Find where the given text appears and provide that cell's center as (x, y) coordinate. 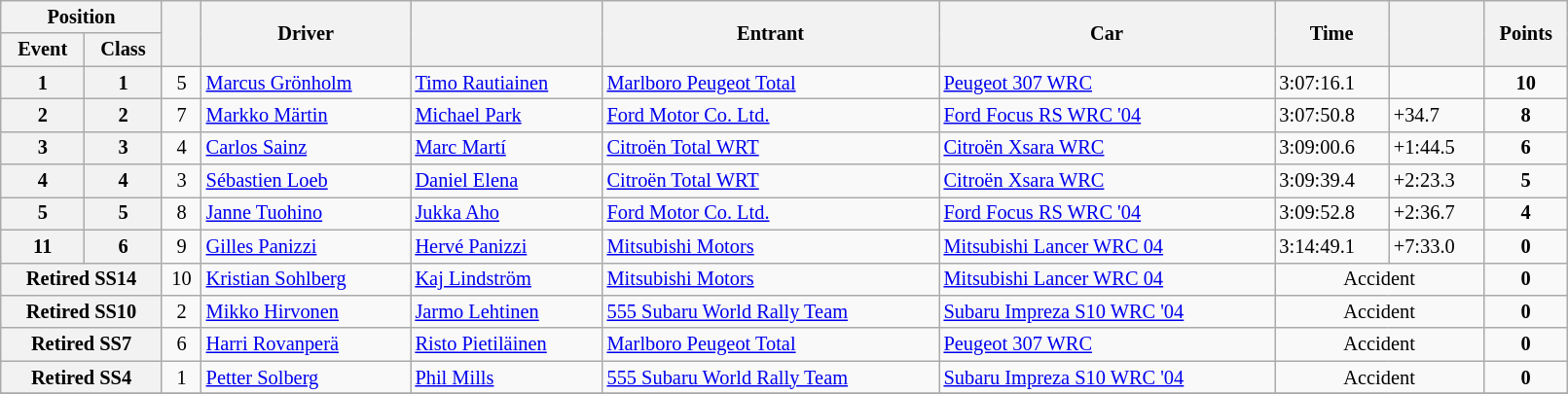
3:14:49.1 (1331, 246)
Gilles Panizzi (306, 246)
3:07:16.1 (1331, 83)
Mikko Hirvonen (306, 311)
Retired SS10 (82, 311)
Timo Rautiainen (506, 83)
+1:44.5 (1437, 148)
Janne Tuohino (306, 213)
Hervé Panizzi (506, 246)
Carlos Sainz (306, 148)
Retired SS7 (82, 344)
Event (43, 50)
3:09:39.4 (1331, 181)
Phil Mills (506, 377)
Markko Märtin (306, 115)
11 (43, 246)
Position (82, 17)
+2:36.7 (1437, 213)
3:07:50.8 (1331, 115)
Jukka Aho (506, 213)
+34.7 (1437, 115)
Entrant (771, 33)
Kaj Lindström (506, 279)
+2:23.3 (1437, 181)
Michael Park (506, 115)
+7:33.0 (1437, 246)
Class (124, 50)
Retired SS14 (82, 279)
7 (181, 115)
Daniel Elena (506, 181)
Retired SS4 (82, 377)
Driver (306, 33)
Jarmo Lehtinen (506, 311)
3:09:00.6 (1331, 148)
Kristian Sohlberg (306, 279)
Harri Rovanperä (306, 344)
Marcus Grönholm (306, 83)
Petter Solberg (306, 377)
Marc Martí (506, 148)
Risto Pietiläinen (506, 344)
Car (1108, 33)
Time (1331, 33)
Sébastien Loeb (306, 181)
Points (1526, 33)
3:09:52.8 (1331, 213)
9 (181, 246)
